From the cell containing the given text, extract its center point as (X, Y) coordinate. 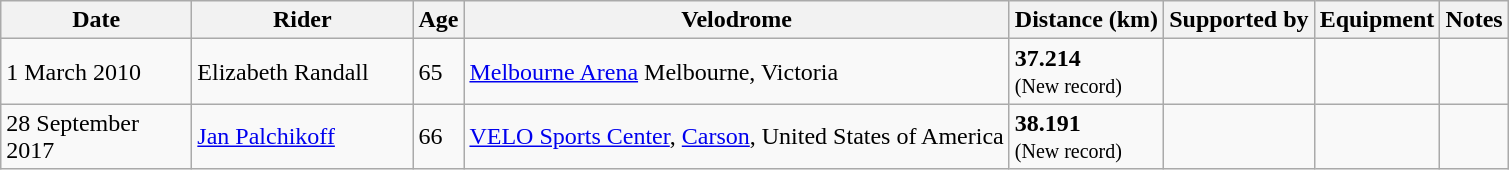
Supported by (1239, 20)
Melbourne Arena Melbourne, Victoria (736, 72)
1 March 2010 (96, 72)
Velodrome (736, 20)
Notes (1474, 20)
Distance (km) (1086, 20)
Elizabeth Randall (302, 72)
28 September 2017 (96, 136)
66 (438, 136)
65 (438, 72)
VELO Sports Center, Carson, United States of America (736, 136)
Rider (302, 20)
37.214(New record) (1086, 72)
Equipment (1377, 20)
Age (438, 20)
38.191(New record) (1086, 136)
Jan Palchikoff (302, 136)
Date (96, 20)
